Capture the cell that displays the provided text and extract its (X, Y) central coordinate. 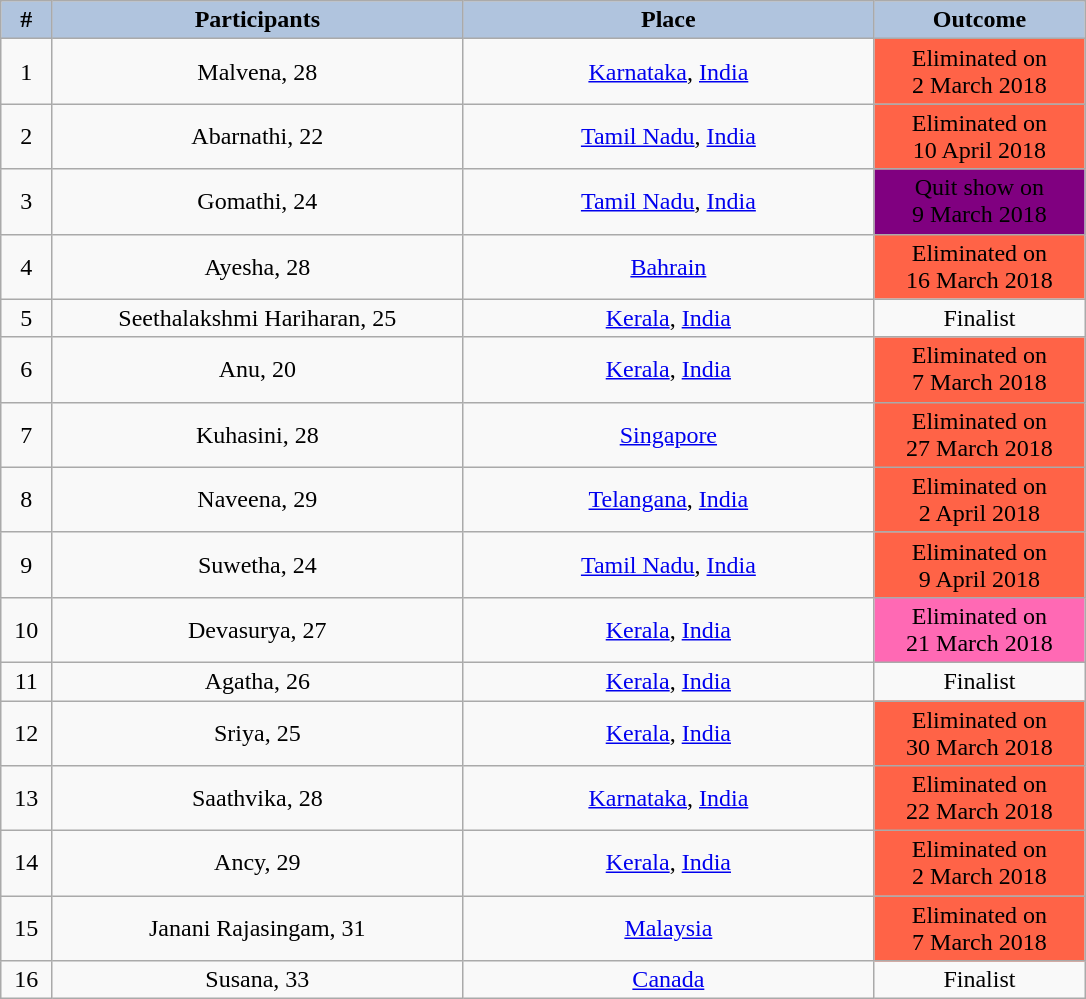
Eliminated on 22 March 2018 (980, 798)
Sriya, 25 (258, 732)
Devasurya, 27 (258, 630)
Naveena, 29 (258, 500)
Eliminated on 2 April 2018 (980, 500)
12 (26, 732)
Saathvika, 28 (258, 798)
16 (26, 980)
Malvena, 28 (258, 72)
Eliminated on 9 April 2018 (980, 564)
# (26, 20)
9 (26, 564)
Susana, 33 (258, 980)
4 (26, 266)
Eliminated on 30 March 2018 (980, 732)
Suwetha, 24 (258, 564)
14 (26, 864)
Eliminated on 16 March 2018 (980, 266)
Participants (258, 20)
Anu, 20 (258, 370)
Abarnathi, 22 (258, 136)
5 (26, 318)
Telangana, India (668, 500)
Eliminated on 27 March 2018 (980, 434)
11 (26, 681)
Quit show on 9 March 2018 (980, 202)
10 (26, 630)
Kuhasini, 28 (258, 434)
7 (26, 434)
Singapore (668, 434)
Eliminated on 21 March 2018 (980, 630)
15 (26, 928)
Bahrain (668, 266)
Outcome (980, 20)
Gomathi, 24 (258, 202)
Malaysia (668, 928)
1 (26, 72)
Eliminated on 10 April 2018 (980, 136)
Ancy, 29 (258, 864)
Janani Rajasingam, 31 (258, 928)
3 (26, 202)
2 (26, 136)
Canada (668, 980)
Agatha, 26 (258, 681)
Ayesha, 28 (258, 266)
Seethalakshmi Hariharan, 25 (258, 318)
Place (668, 20)
13 (26, 798)
6 (26, 370)
8 (26, 500)
